Search for the cell housing the specified text and yield its [X, Y] center coordinate. 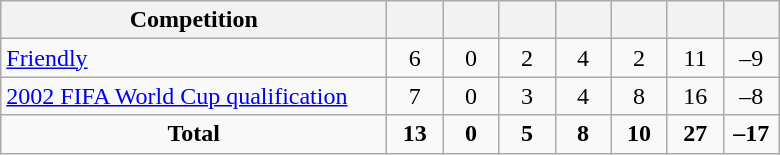
2002 FIFA World Cup qualification [194, 96]
10 [639, 134]
11 [695, 58]
Total [194, 134]
13 [415, 134]
Competition [194, 20]
6 [415, 58]
16 [695, 96]
3 [527, 96]
–8 [751, 96]
7 [415, 96]
–9 [751, 58]
27 [695, 134]
5 [527, 134]
Friendly [194, 58]
–17 [751, 134]
